Output the [x, y] coordinate of the center of the cell containing the given text.  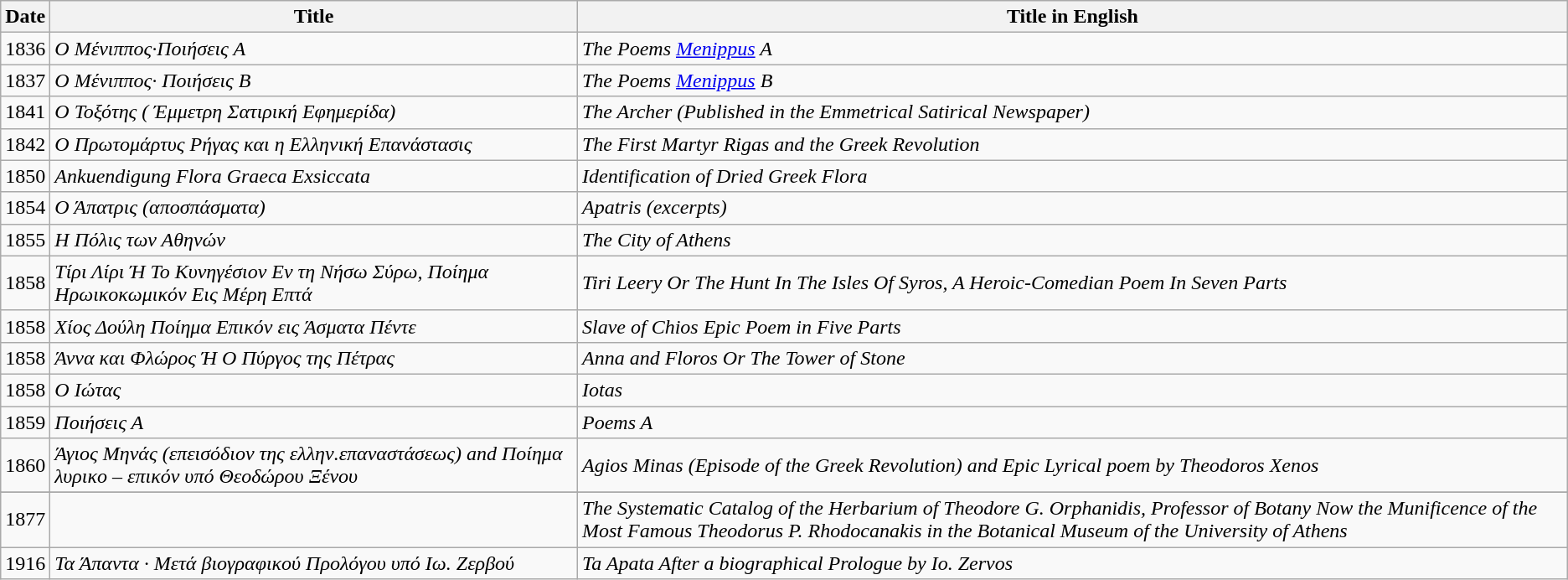
1837 [25, 80]
1877 [25, 520]
1842 [25, 144]
Iotas [1072, 390]
The Poems Menippus A [1072, 49]
Ποιήσεις Α [314, 422]
Ο Ιώτας [314, 390]
Τίρι Λίρι Ή Το Κυνηγέσιον Εν τη Νήσω Σύρω, Ποίημα Ηρωικοκωμικόν Εις Μέρη Επτά [314, 283]
Χίος Δούλη Ποίημα Επικόν εις Άσματα Πέντε [314, 326]
1836 [25, 49]
Slave of Chios Epic Poem in Five Parts [1072, 326]
Anna and Floros Or The Tower of Stone [1072, 358]
1841 [25, 112]
Ankuendigung Flora Graeca Exsiccata [314, 176]
1916 [25, 563]
Title [314, 17]
Άγιος Μηνάς (επεισόδιον της ελλην.επαναστάσεως) and Ποίημα λυρικο – επικόν υπό Θεοδώρου Ξένου [314, 466]
1860 [25, 466]
Ο Τοξότης ( Έμμετρη Σατιρική Εφημερίδα) [314, 112]
1850 [25, 176]
Identification of Dried Greek Flora [1072, 176]
The City of Athens [1072, 240]
Άννα και Φλώρος Ή Ο Πύργος της Πέτρας [314, 358]
Ο Μένιππος·Ποιήσεις Α [314, 49]
Ο Άπατρις (αποσπάσματα) [314, 208]
Ο Μένιππος· Ποιήσεις Β [314, 80]
The First Martyr Rigas and the Greek Revolution [1072, 144]
Ta Apata After a biographical Prologue by Io. Zervos [1072, 563]
Agios Minas (Episode of the Greek Revolution) and Epic Lyrical poem by Theodoros Xenos [1072, 466]
Η Πόλις των Αθηνών [314, 240]
Τα Άπαντα · Μετά βιογραφικού Προλόγου υπό Ιω. Ζερβού [314, 563]
Apatris (excerpts) [1072, 208]
The Poems Menippus B [1072, 80]
Poems A [1072, 422]
Ο Πρωτομάρτυς Ρήγας και η Ελληνική Επανάστασις [314, 144]
Tiri Leery Or The Hunt In The Isles Of Syros, A Heroic-Comedian Poem In Seven Parts [1072, 283]
Title in English [1072, 17]
Date [25, 17]
1854 [25, 208]
1859 [25, 422]
1855 [25, 240]
The Archer (Published in the Emmetrical Satirical Newspaper) [1072, 112]
